Return [X, Y] of the center of cell containing provided text 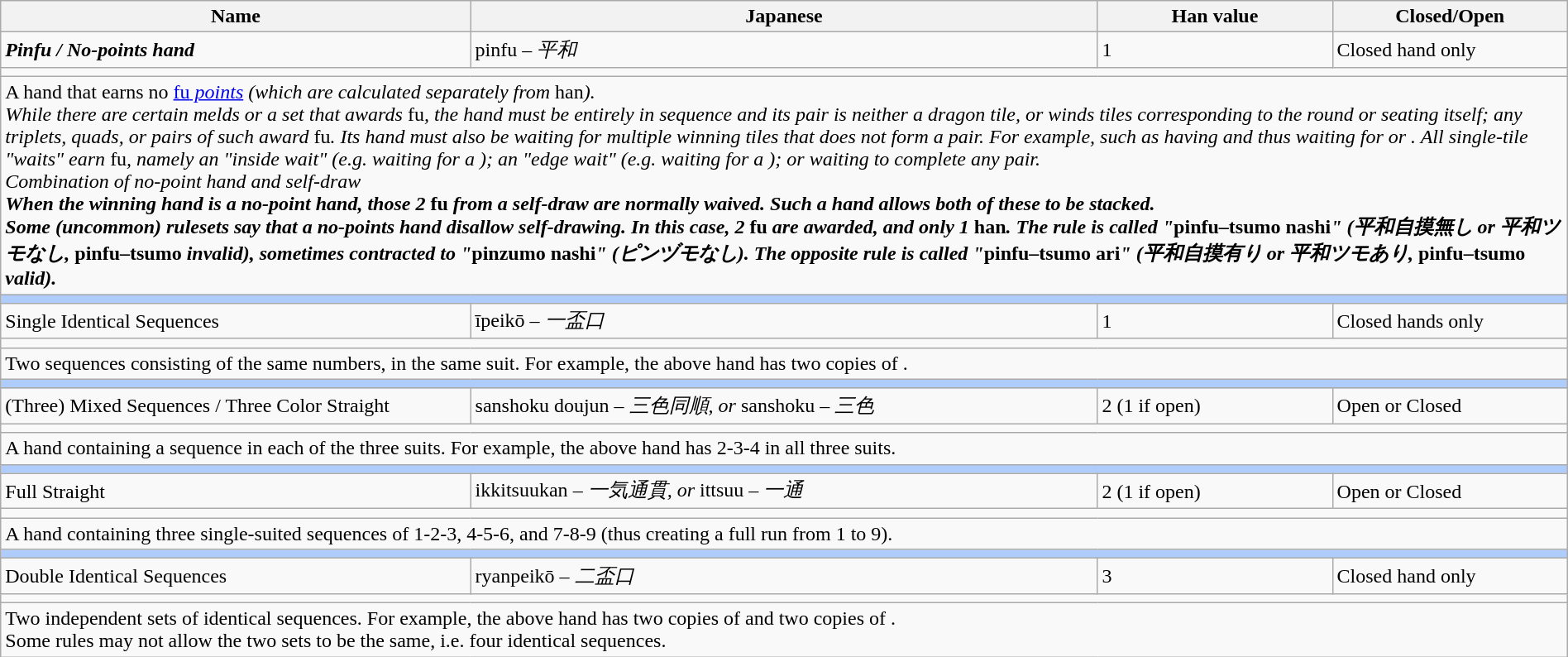
Double Identical Sequences [236, 576]
Closed/Open [1450, 17]
sanshoku doujun – 三色同順, or sanshoku – 三色 [784, 405]
īpeikō – 一盃口 [784, 321]
Single Identical Sequences [236, 321]
ryanpeikō – 二盃口 [784, 576]
ikkitsuukan – 一気通貫, or ittsuu – 一通 [784, 492]
Japanese [784, 17]
Full Straight [236, 492]
Pinfu / No-points hand [236, 50]
Closed hands only [1450, 321]
Han value [1215, 17]
A hand containing three single-suited sequences of 1-2-3, 4-5-6, and 7-8-9 (thus creating a full run from 1 to 9). [784, 534]
Two sequences consisting of the same numbers, in the same suit. For example, the above hand has two copies of . [784, 363]
3 [1215, 576]
A hand containing a sequence in each of the three suits. For example, the above hand has 2-3-4 in all three suits. [784, 448]
pinfu – 平和 [784, 50]
(Three) Mixed Sequences / Three Color Straight [236, 405]
Name [236, 17]
